Provide the [x, y] coordinate of the cell's center where the given text is located.  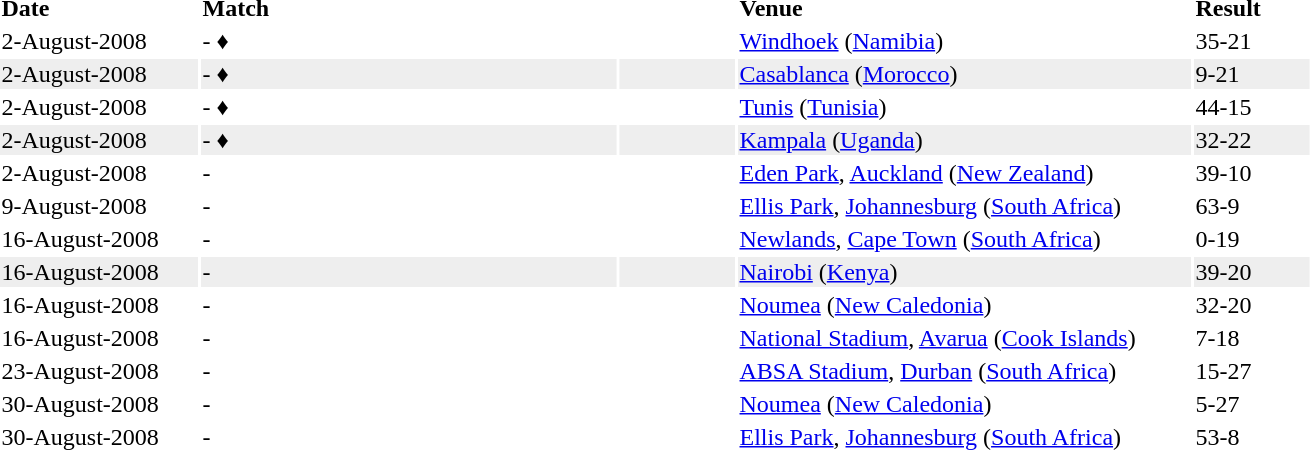
Newlands, Cape Town (South Africa) [964, 239]
Kampala (Uganda) [964, 140]
9-21 [1252, 74]
32-20 [1252, 305]
7-18 [1252, 338]
ABSA Stadium, Durban (South Africa) [964, 371]
39-10 [1252, 173]
Windhoek (Namibia) [964, 41]
23-August-2008 [99, 371]
Tunis (Tunisia) [964, 107]
44-15 [1252, 107]
National Stadium, Avarua (Cook Islands) [964, 338]
Ellis Park, Johannesburg (South Africa) [964, 206]
35-21 [1252, 41]
39-20 [1252, 272]
15-27 [1252, 371]
Casablanca (Morocco) [964, 74]
9-August-2008 [99, 206]
Nairobi (Kenya) [964, 272]
32-22 [1252, 140]
30-August-2008 [99, 404]
Eden Park, Auckland (New Zealand) [964, 173]
63-9 [1252, 206]
5-27 [1252, 404]
0-19 [1252, 239]
